Provide the [x, y] coordinate of the cell's center where the given text is located.  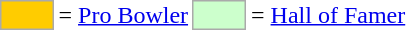
= Pro Bowler [124, 15]
